Capture the cell that displays the provided text and extract its (x, y) central coordinate. 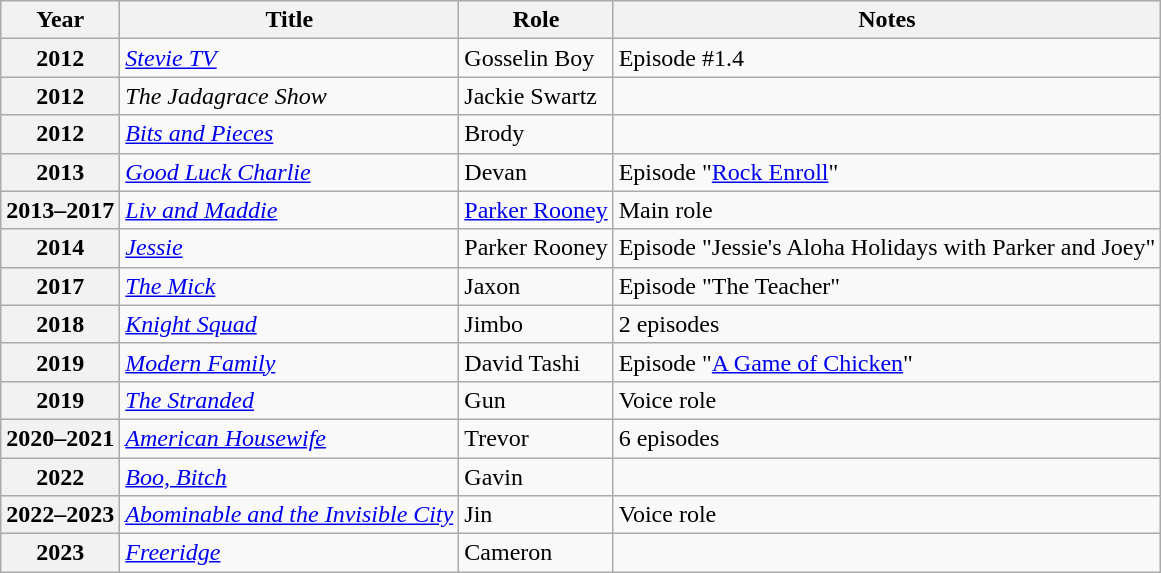
Trevor (536, 438)
Main role (887, 210)
Liv and Maddie (290, 210)
Jessie (290, 248)
Episode "Jessie's Aloha Holidays with Parker and Joey" (887, 248)
Freeridge (290, 553)
Cameron (536, 553)
Boo, Bitch (290, 477)
Jin (536, 515)
Brody (536, 134)
2018 (60, 324)
6 episodes (887, 438)
Devan (536, 172)
Knight Squad (290, 324)
2022 (60, 477)
Gun (536, 400)
Jaxon (536, 286)
Stevie TV (290, 58)
2014 (60, 248)
Gavin (536, 477)
Episode #1.4 (887, 58)
Episode "The Teacher" (887, 286)
Gosselin Boy (536, 58)
The Mick (290, 286)
American Housewife (290, 438)
2017 (60, 286)
Abominable and the Invisible City (290, 515)
Good Luck Charlie (290, 172)
2023 (60, 553)
2013 (60, 172)
Notes (887, 20)
Bits and Pieces (290, 134)
2 episodes (887, 324)
Role (536, 20)
Jackie Swartz (536, 96)
David Tashi (536, 362)
2020–2021 (60, 438)
2013–2017 (60, 210)
The Stranded (290, 400)
2022–2023 (60, 515)
Jimbo (536, 324)
Episode "Rock Enroll" (887, 172)
Episode "A Game of Chicken" (887, 362)
Title (290, 20)
Year (60, 20)
The Jadagrace Show (290, 96)
Modern Family (290, 362)
